From the cell containing the given text, extract its center point as (X, Y) coordinate. 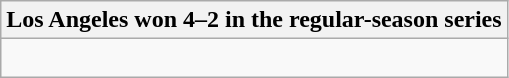
Los Angeles won 4–2 in the regular-season series (254, 20)
